Scan for the cell matching the given text and deliver its (x, y) coordinate at center. 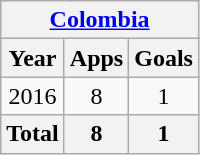
Total (33, 134)
Goals (164, 58)
Colombia (100, 20)
2016 (33, 96)
Apps (96, 58)
Year (33, 58)
